Determine the (x, y) coordinate at the center of the cell enclosing the given text.  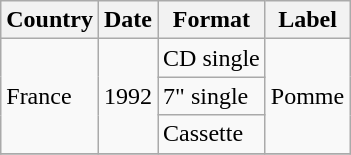
France (50, 96)
Date (128, 20)
Cassette (212, 134)
1992 (128, 96)
CD single (212, 58)
Country (50, 20)
Label (307, 20)
7" single (212, 96)
Pomme (307, 96)
Format (212, 20)
